Provide the (X, Y) coordinate of the cell's center where the given text is located.  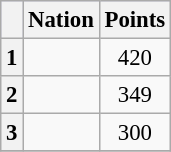
3 (12, 133)
Points (134, 20)
Nation (61, 20)
420 (134, 58)
349 (134, 95)
2 (12, 95)
300 (134, 133)
1 (12, 58)
